Identify which cell holds the provided text, then report its [X, Y] central coordinate. 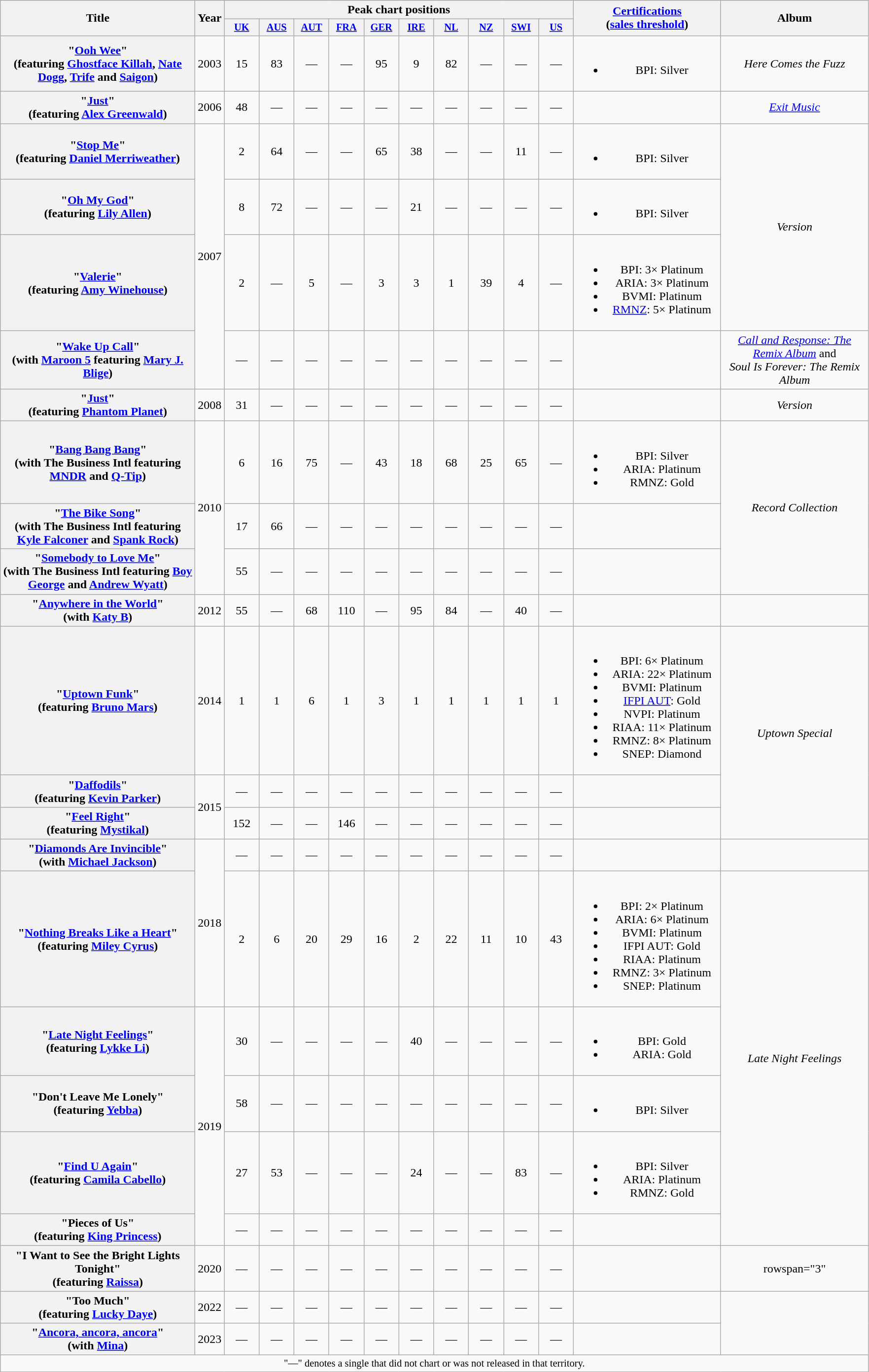
2012 [210, 610]
"Oh My God"(featuring Lily Allen) [98, 207]
2007 [210, 256]
2006 [210, 107]
75 [312, 462]
"—" denotes a single that did not chart or was not released in that territory. [435, 1364]
Record Collection [795, 507]
BPI: 3× PlatinumARIA: 3× PlatinumBVMI: PlatinumRMNZ: 5× Platinum [647, 283]
2010 [210, 507]
10 [521, 939]
BPI: GoldARIA: Gold [647, 1041]
110 [346, 610]
5 [312, 283]
IRE [416, 28]
152 [242, 823]
"Late Night Feelings"(featuring Lykke Li) [98, 1041]
NZ [486, 28]
"Valerie"(featuring Amy Winehouse) [98, 283]
AUT [312, 28]
30 [242, 1041]
2018 [210, 923]
48 [242, 107]
Certifications(sales threshold) [647, 18]
Album [795, 18]
"Ancora, ancora, ancora"(with Mina) [98, 1339]
"Just"(featuring Alex Greenwald) [98, 107]
SWI [521, 28]
2015 [210, 807]
17 [242, 526]
24 [416, 1172]
2020 [210, 1269]
"Ooh Wee"(featuring Ghostface Killah, Nate Dogg, Trife and Saigon) [98, 63]
"Don't Leave Me Lonely" (featuring Yebba) [98, 1104]
2008 [210, 405]
Call and Response: The Remix Album and Soul Is Forever: The Remix Album [795, 360]
2014 [210, 701]
AUS [277, 28]
8 [242, 207]
72 [277, 207]
9 [416, 63]
25 [486, 462]
"Somebody to Love Me"(with The Business Intl featuring Boy George and Andrew Wyatt) [98, 571]
4 [521, 283]
64 [277, 152]
"Just"(featuring Phantom Planet) [98, 405]
53 [277, 1172]
31 [242, 405]
39 [486, 283]
27 [242, 1172]
US [556, 28]
UK [242, 28]
21 [416, 207]
"I Want to See the Bright Lights Tonight"(featuring Raissa) [98, 1269]
Uptown Special [795, 733]
15 [242, 63]
Year [210, 18]
rowspan="3" [795, 1269]
"The Bike Song"(with The Business Intl featuring Kyle Falconer and Spank Rock) [98, 526]
Exit Music [795, 107]
BPI: 2× PlatinumARIA: 6× PlatinumBVMI: PlatinumIFPI AUT: GoldRIAA: PlatinumRMNZ: 3× PlatinumSNEP: Platinum [647, 939]
NL [452, 28]
"Pieces of Us"(featuring King Princess) [98, 1230]
66 [277, 526]
2019 [210, 1126]
29 [346, 939]
"Feel Right"(featuring Mystikal) [98, 823]
58 [242, 1104]
"Nothing Breaks Like a Heart"(featuring Miley Cyrus) [98, 939]
Peak chart positions [399, 10]
38 [416, 152]
FRA [346, 28]
Title [98, 18]
GER [382, 28]
BPI: 6× PlatinumARIA: 22× PlatinumBVMI: PlatinumIFPI AUT: GoldNVPI: PlatinumRIAA: 11× PlatinumRMNZ: 8× PlatinumSNEP: Diamond [647, 701]
2003 [210, 63]
84 [452, 610]
"Too Much"(featuring Lucky Daye) [98, 1307]
"Uptown Funk"(featuring Bruno Mars) [98, 701]
82 [452, 63]
18 [416, 462]
"Find U Again"(featuring Camila Cabello) [98, 1172]
2022 [210, 1307]
Here Comes the Fuzz [795, 63]
22 [452, 939]
"Diamonds Are Invincible"(with Michael Jackson) [98, 855]
"Wake Up Call"(with Maroon 5 featuring Mary J. Blige) [98, 360]
2023 [210, 1339]
"Daffodils"(featuring Kevin Parker) [98, 791]
"Anywhere in the World"(with Katy B) [98, 610]
20 [312, 939]
Late Night Feelings [795, 1058]
"Bang Bang Bang"(with The Business Intl featuring MNDR and Q-Tip) [98, 462]
"Stop Me"(featuring Daniel Merriweather) [98, 152]
146 [346, 823]
